For the text-containing cell, return its midpoint in [x, y] coordinate format. 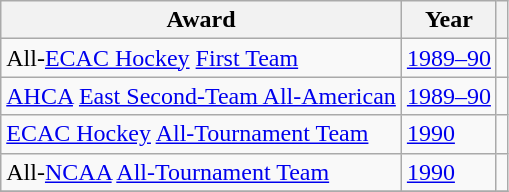
Year [448, 20]
All-ECAC Hockey First Team [202, 58]
AHCA East Second-Team All-American [202, 96]
Award [202, 20]
ECAC Hockey All-Tournament Team [202, 134]
All-NCAA All-Tournament Team [202, 172]
